Provide the (X, Y) coordinate of the cell's center where the given text is located.  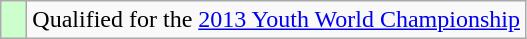
Qualified for the 2013 Youth World Championship (276, 20)
